Locate the cell with the specified text and output its [X, Y] center coordinate. 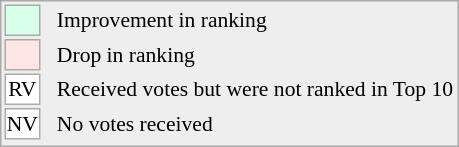
RV [22, 90]
Improvement in ranking [254, 20]
NV [22, 124]
Received votes but were not ranked in Top 10 [254, 90]
Drop in ranking [254, 55]
No votes received [254, 124]
